Scan for the cell matching the given text and deliver its [x, y] coordinate at center. 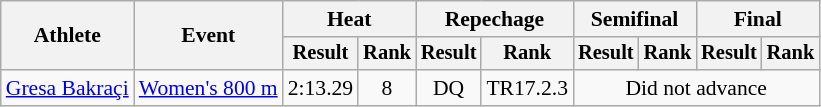
TR17.2.3 [527, 88]
Final [758, 19]
Event [208, 36]
Gresa Bakraçi [68, 88]
Athlete [68, 36]
DQ [449, 88]
Women's 800 m [208, 88]
Heat [350, 19]
8 [387, 88]
2:13.29 [320, 88]
Semifinal [634, 19]
Repechage [494, 19]
Did not advance [696, 88]
